Locate the cell with the specified text and output its [X, Y] center coordinate. 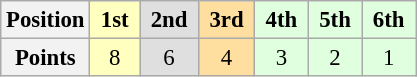
6 [170, 58]
1 [389, 58]
Position [46, 20]
2nd [170, 20]
2 [335, 58]
8 [115, 58]
4th [282, 20]
1st [115, 20]
Points [46, 58]
3rd [226, 20]
3 [282, 58]
5th [335, 20]
4 [226, 58]
6th [389, 20]
